Return [x, y] of the center of cell containing provided text 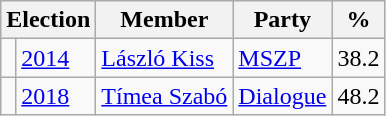
Tímea Szabó [164, 96]
MSZP [282, 58]
Election [48, 20]
Member [164, 20]
Dialogue [282, 96]
2018 [56, 96]
2014 [56, 58]
48.2 [358, 96]
László Kiss [164, 58]
Party [282, 20]
% [358, 20]
38.2 [358, 58]
